Pinpoint the cell where the given text exists, returning its (x, y) midpoint coordinate. 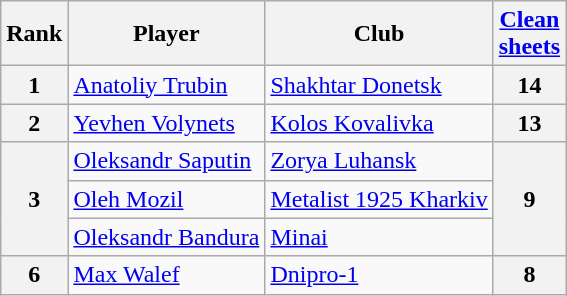
Cleansheets (529, 34)
Max Walef (166, 275)
Oleksandr Bandura (166, 237)
Club (379, 34)
6 (34, 275)
Oleh Mozil (166, 199)
2 (34, 123)
Zorya Luhansk (379, 161)
3 (34, 199)
13 (529, 123)
Kolos Kovalivka (379, 123)
Metalist 1925 Kharkiv (379, 199)
Dnipro-1 (379, 275)
8 (529, 275)
Player (166, 34)
Anatoliy Trubin (166, 85)
Oleksandr Saputin (166, 161)
1 (34, 85)
Rank (34, 34)
Yevhen Volynets (166, 123)
Minai (379, 237)
9 (529, 199)
14 (529, 85)
Shakhtar Donetsk (379, 85)
